Scan for the cell matching the given text and deliver its [x, y] coordinate at center. 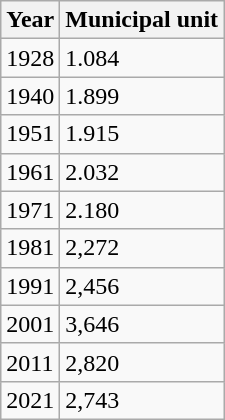
Municipal unit [142, 20]
1.915 [142, 134]
Year [30, 20]
2011 [30, 362]
3,646 [142, 324]
1.084 [142, 58]
2.180 [142, 210]
1981 [30, 248]
2001 [30, 324]
1.899 [142, 96]
2,820 [142, 362]
2,272 [142, 248]
2,743 [142, 400]
1971 [30, 210]
1940 [30, 96]
1928 [30, 58]
2,456 [142, 286]
1991 [30, 286]
1951 [30, 134]
1961 [30, 172]
2.032 [142, 172]
2021 [30, 400]
